Scan for the cell matching the given text and deliver its [x, y] coordinate at center. 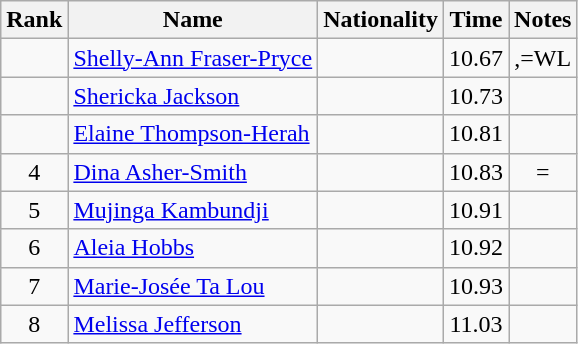
11.03 [476, 324]
10.73 [476, 96]
Nationality [381, 20]
10.81 [476, 134]
10.67 [476, 58]
Shericka Jackson [193, 96]
7 [34, 286]
5 [34, 210]
4 [34, 172]
Name [193, 20]
Dina Asher-Smith [193, 172]
10.92 [476, 248]
8 [34, 324]
Melissa Jefferson [193, 324]
,=WL [543, 58]
10.93 [476, 286]
10.91 [476, 210]
Notes [543, 20]
Marie-Josée Ta Lou [193, 286]
Shelly-Ann Fraser-Pryce [193, 58]
Time [476, 20]
6 [34, 248]
10.83 [476, 172]
Aleia Hobbs [193, 248]
= [543, 172]
Elaine Thompson-Herah [193, 134]
Mujinga Kambundji [193, 210]
Rank [34, 20]
